Return the [X, Y] coordinate for the center point of the cell that contains the specified text.  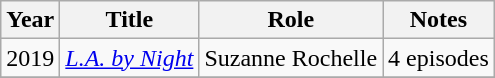
Notes [439, 20]
Year [30, 20]
Title [130, 20]
L.A. by Night [130, 58]
Suzanne Rochelle [291, 58]
2019 [30, 58]
4 episodes [439, 58]
Role [291, 20]
